Capture the cell that displays the provided text and extract its (X, Y) central coordinate. 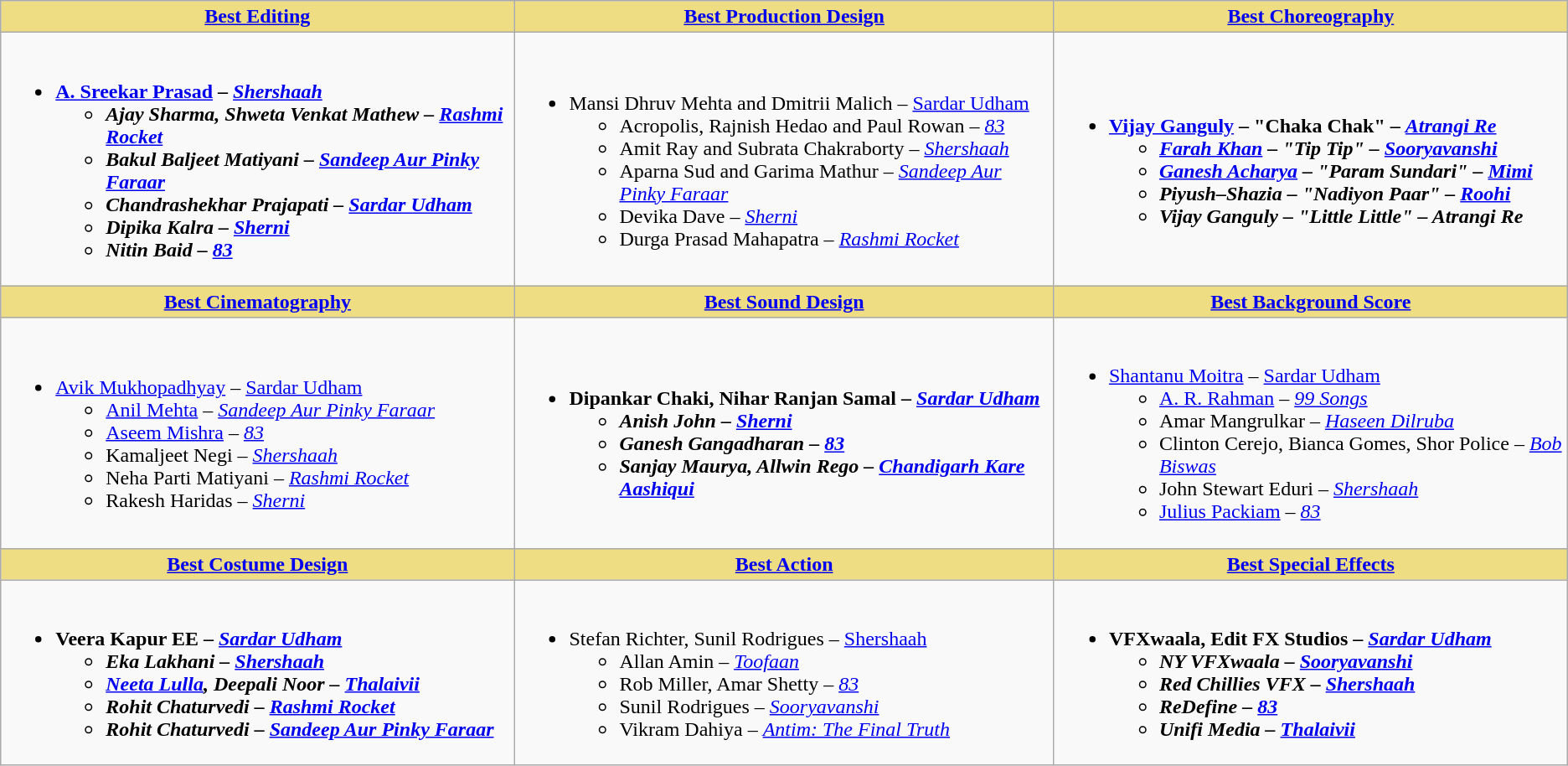
VFXwaala, Edit FX Studios – Sardar UdhamNY VFXwaala – SooryavanshiRed Chillies VFX – ShershaahReDefine – 83Unifi Media – Thalaivii (1310, 672)
Best Action (784, 564)
Best Production Design (784, 17)
Best Cinematography (258, 302)
Best Choreography (1310, 17)
Best Editing (258, 17)
Best Sound Design (784, 302)
Dipankar Chaki, Nihar Ranjan Samal – Sardar UdhamAnish John – SherniGanesh Gangadharan – 83Sanjay Maurya, Allwin Rego – Chandigarh Kare Aashiqui (784, 432)
Best Costume Design (258, 564)
Best Background Score (1310, 302)
Best Special Effects (1310, 564)
